Return (x, y) of the center of cell containing provided text 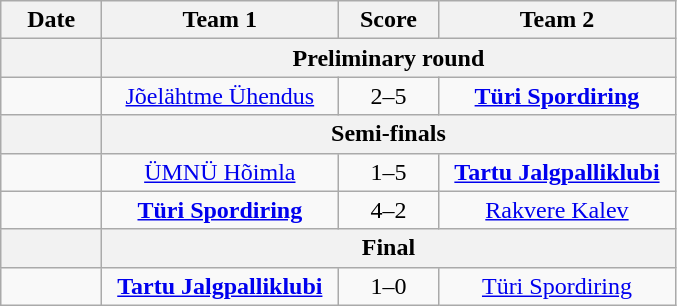
Date (52, 20)
1–0 (388, 286)
4–2 (388, 210)
ÜMNÜ Hõimla (220, 172)
Final (388, 248)
Rakvere Kalev (557, 210)
Score (388, 20)
Team 2 (557, 20)
1–5 (388, 172)
Semi-finals (388, 134)
Team 1 (220, 20)
Preliminary round (388, 58)
Jõelähtme Ühendus (220, 96)
2–5 (388, 96)
